Scan for the cell matching the given text and deliver its (x, y) coordinate at center. 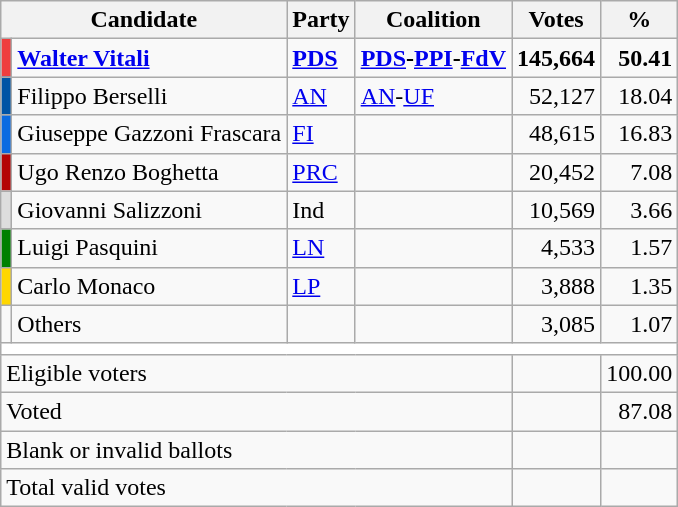
Voted (256, 411)
87.08 (640, 411)
10,569 (556, 210)
Ugo Renzo Boghetta (150, 172)
3,888 (556, 286)
Ind (321, 210)
Filippo Berselli (150, 96)
Coalition (433, 20)
52,127 (556, 96)
AN (321, 96)
PDS (321, 58)
Total valid votes (256, 488)
Carlo Monaco (150, 286)
3,085 (556, 324)
Eligible voters (256, 373)
16.83 (640, 134)
1.07 (640, 324)
4,533 (556, 248)
Giovanni Salizzoni (150, 210)
Walter Vitali (150, 58)
PDS-PPI-FdV (433, 58)
48,615 (556, 134)
100.00 (640, 373)
145,664 (556, 58)
% (640, 20)
Luigi Pasquini (150, 248)
1.35 (640, 286)
AN-UF (433, 96)
Blank or invalid ballots (256, 449)
7.08 (640, 172)
PRC (321, 172)
LP (321, 286)
20,452 (556, 172)
Votes (556, 20)
Giuseppe Gazzoni Frascara (150, 134)
3.66 (640, 210)
1.57 (640, 248)
Others (150, 324)
LN (321, 248)
FI (321, 134)
50.41 (640, 58)
Candidate (144, 20)
Party (321, 20)
18.04 (640, 96)
